Search for the cell housing the specified text and yield its (x, y) center coordinate. 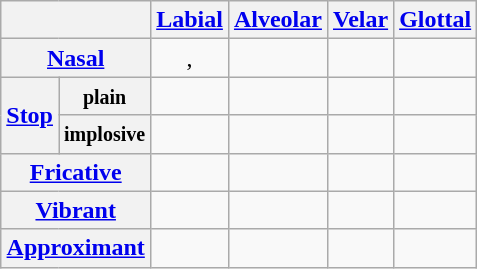
Approximant (76, 248)
plain (104, 96)
Velar (360, 20)
Fricative (76, 172)
Alveolar (278, 20)
Vibrant (76, 210)
Stop (30, 115)
Nasal (76, 58)
Glottal (436, 20)
implosive (104, 134)
, (190, 58)
Labial (190, 20)
